Scan for the cell matching the given text and deliver its [x, y] coordinate at center. 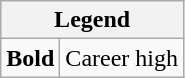
Career high [122, 58]
Bold [30, 58]
Legend [92, 20]
